From the cell containing the given text, extract its center point as [x, y] coordinate. 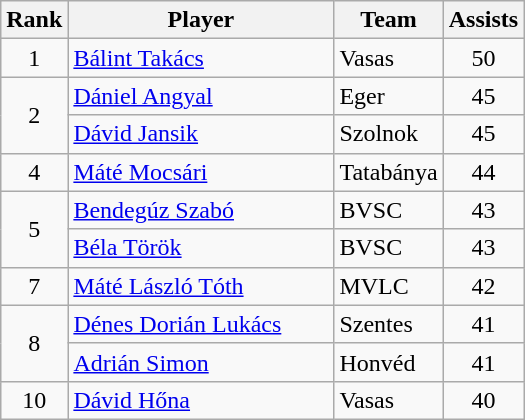
40 [483, 400]
1 [34, 58]
Adrián Simon [201, 362]
Rank [34, 20]
Player [201, 20]
Honvéd [388, 362]
50 [483, 58]
Tatabánya [388, 172]
4 [34, 172]
Béla Török [201, 248]
Dávid Jansik [201, 134]
Szolnok [388, 134]
Máté Mocsári [201, 172]
5 [34, 229]
Eger [388, 96]
Szentes [388, 324]
Bendegúz Szabó [201, 210]
42 [483, 286]
Máté László Tóth [201, 286]
Bálint Takács [201, 58]
10 [34, 400]
Dániel Angyal [201, 96]
Dénes Dorián Lukács [201, 324]
Dávid Hőna [201, 400]
Team [388, 20]
MVLC [388, 286]
8 [34, 343]
44 [483, 172]
2 [34, 115]
7 [34, 286]
Assists [483, 20]
